Output the (x, y) coordinate of the center of the cell containing the given text.  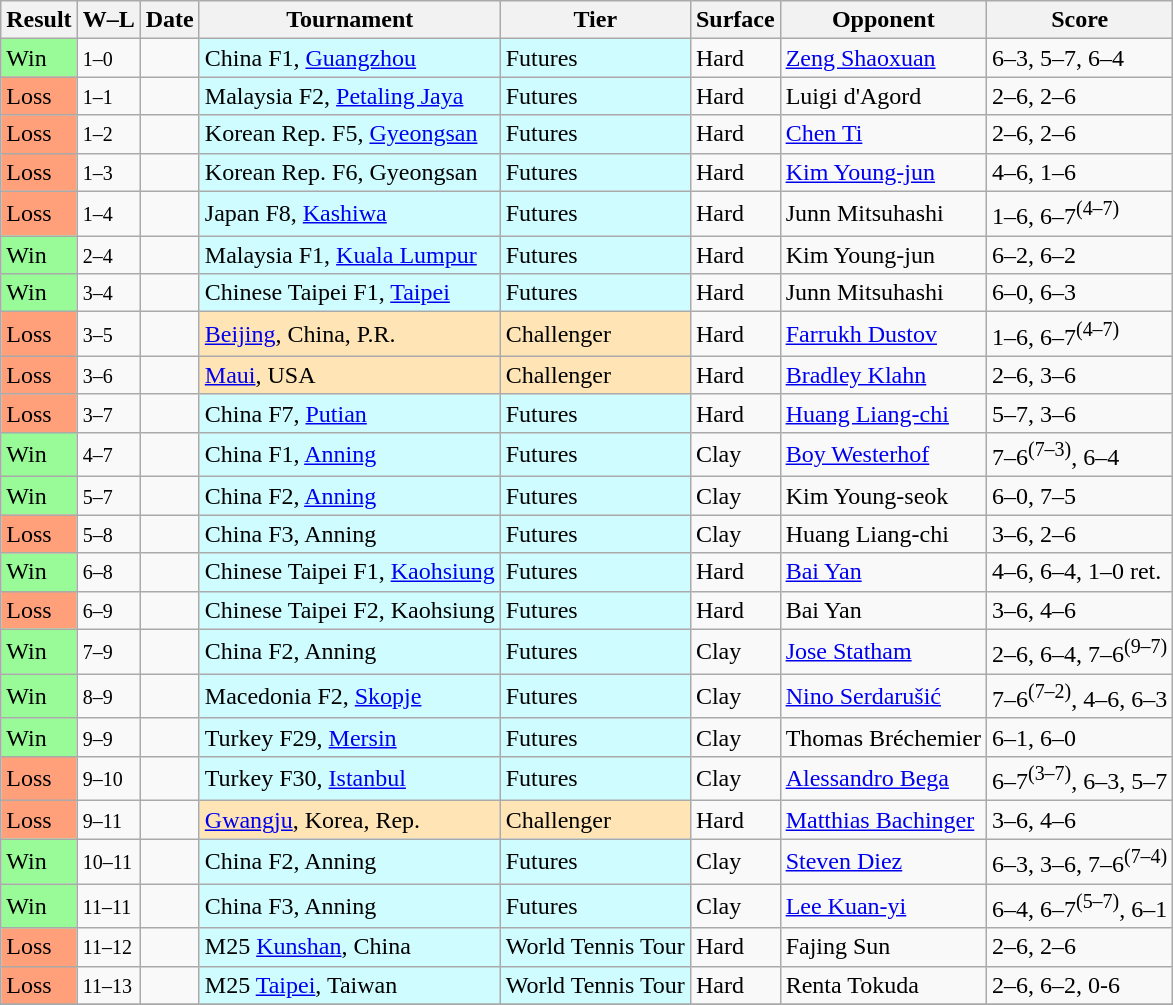
3–5 (108, 334)
6–0, 6–3 (1079, 293)
2–4 (108, 255)
Korean Rep. F5, Gyeongsan (350, 134)
China F1, Guangzhou (350, 58)
9–10 (108, 778)
6–3, 5–7, 6–4 (1079, 58)
Malaysia F1, Kuala Lumpur (350, 255)
1–0 (108, 58)
Alessandro Bega (883, 778)
Chinese Taipei F1, Kaohsiung (350, 572)
Chinese Taipei F2, Kaohsiung (350, 610)
Maui, USA (350, 375)
Renta Tokuda (883, 985)
5–7, 3–6 (1079, 413)
Gwangju, Korea, Rep. (350, 820)
5–8 (108, 534)
Chen Ti (883, 134)
11–11 (108, 906)
2–6, 3–6 (1079, 375)
Jose Statham (883, 652)
2–6, 6–2, 0-6 (1079, 985)
3–7 (108, 413)
Tier (595, 20)
5–7 (108, 496)
China F7, Putian (350, 413)
6–2, 6–2 (1079, 255)
Matthias Bachinger (883, 820)
Opponent (883, 20)
10–11 (108, 862)
Turkey F29, Mersin (350, 737)
Beijing, China, P.R. (350, 334)
1–3 (108, 172)
Boy Westerhof (883, 454)
4–6, 1–6 (1079, 172)
1–4 (108, 214)
W–L (108, 20)
Zeng Shaoxuan (883, 58)
4–6, 6–4, 1–0 ret. (1079, 572)
3–4 (108, 293)
Chinese Taipei F1, Taipei (350, 293)
6–8 (108, 572)
6–3, 3–6, 7–6(7–4) (1079, 862)
M25 Taipei, Taiwan (350, 985)
Fajing Sun (883, 947)
Thomas Bréchemier (883, 737)
Steven Diez (883, 862)
1–1 (108, 96)
China F1, Anning (350, 454)
7–9 (108, 652)
Score (1079, 20)
M25 Kunshan, China (350, 947)
6–9 (108, 610)
11–12 (108, 947)
Malaysia F2, Petaling Jaya (350, 96)
Nino Serdarušić (883, 696)
4–7 (108, 454)
Japan F8, Kashiwa (350, 214)
6–0, 7–5 (1079, 496)
Result (39, 20)
Lee Kuan-yi (883, 906)
9–11 (108, 820)
7–6(7–3), 6–4 (1079, 454)
Turkey F30, Istanbul (350, 778)
Tournament (350, 20)
Date (170, 20)
Farrukh Dustov (883, 334)
Bradley Klahn (883, 375)
Luigi d'Agord (883, 96)
1–2 (108, 134)
Korean Rep. F6, Gyeongsan (350, 172)
9–9 (108, 737)
2–6, 6–4, 7–6(9–7) (1079, 652)
6–4, 6–7(5–7), 6–1 (1079, 906)
6–1, 6–0 (1079, 737)
3–6 (108, 375)
Macedonia F2, Skopje (350, 696)
Surface (735, 20)
Kim Young-seok (883, 496)
3–6, 2–6 (1079, 534)
7–6(7–2), 4–6, 6–3 (1079, 696)
8–9 (108, 696)
6–7(3–7), 6–3, 5–7 (1079, 778)
11–13 (108, 985)
